Return (X, Y) of the center of cell containing provided text 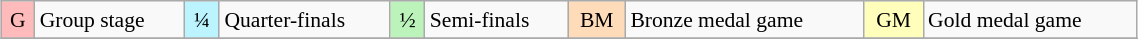
¼ (202, 20)
½ (407, 20)
Semi-finals (496, 20)
G (18, 20)
GM (894, 20)
Quarter-finals (304, 20)
BM (596, 20)
Bronze medal game (744, 20)
Group stage (110, 20)
Gold medal game (1030, 20)
